Locate the cell with the specified text and output its (x, y) center coordinate. 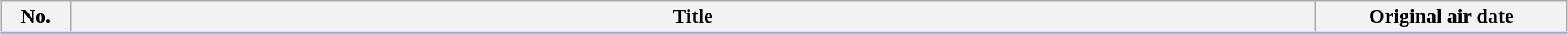
Title (693, 17)
No. (35, 17)
Original air date (1441, 17)
